Pinpoint the cell where the given text exists, returning its (x, y) midpoint coordinate. 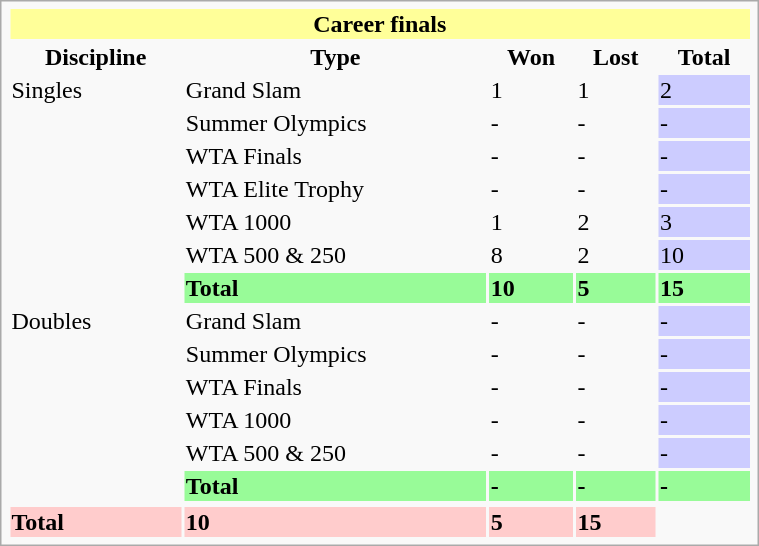
Lost (616, 57)
Doubles (96, 405)
WTA Elite Trophy (335, 189)
Singles (96, 189)
8 (531, 255)
Discipline (96, 57)
Career finals (380, 24)
Won (531, 57)
Type (335, 57)
3 (704, 222)
